Find where the given text appears and provide that cell's center as (X, Y) coordinate. 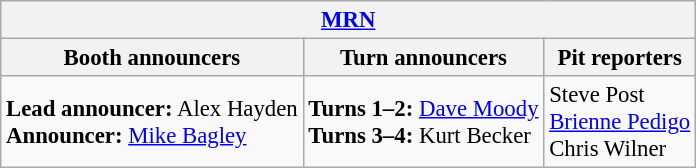
Turns 1–2: Dave MoodyTurns 3–4: Kurt Becker (424, 122)
Pit reporters (620, 58)
Lead announcer: Alex HaydenAnnouncer: Mike Bagley (152, 122)
Turn announcers (424, 58)
MRN (348, 20)
Steve PostBrienne PedigoChris Wilner (620, 122)
Booth announcers (152, 58)
